Scan for the cell matching the given text and deliver its (X, Y) coordinate at center. 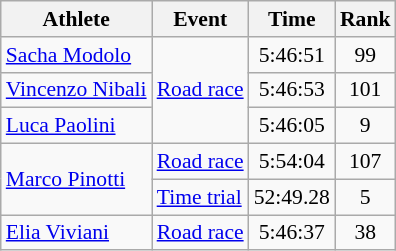
99 (366, 55)
38 (366, 233)
Event (200, 19)
Luca Paolini (76, 126)
5:46:51 (292, 55)
5:46:37 (292, 233)
Athlete (76, 19)
Marco Pinotti (76, 180)
52:49.28 (292, 197)
Elia Viviani (76, 233)
5 (366, 197)
Time (292, 19)
Vincenzo Nibali (76, 90)
Sacha Modolo (76, 55)
Time trial (200, 197)
5:46:53 (292, 90)
107 (366, 162)
101 (366, 90)
5:46:05 (292, 126)
9 (366, 126)
Rank (366, 19)
5:54:04 (292, 162)
